Output the (X, Y) coordinate of the center of the cell containing the given text.  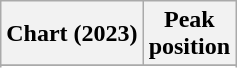
Chart (2023) (72, 34)
Peakposition (189, 34)
